Provide the (X, Y) coordinate of the cell's center where the given text is located.  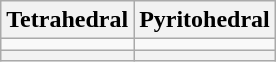
Tetrahedral (68, 20)
Pyritohedral (205, 20)
